Output the (x, y) coordinate of the center of the cell containing the given text.  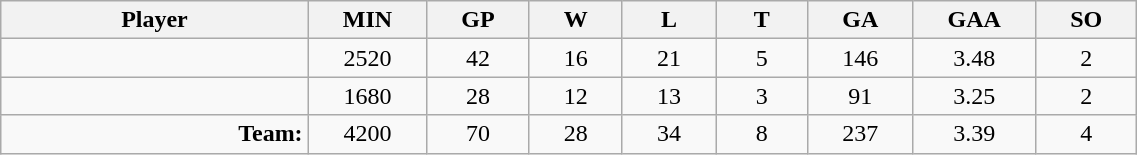
146 (860, 58)
42 (478, 58)
12 (576, 96)
34 (668, 134)
3.48 (974, 58)
Player (154, 20)
L (668, 20)
3 (762, 96)
2520 (368, 58)
5 (762, 58)
MIN (368, 20)
4 (1086, 134)
GP (478, 20)
Team: (154, 134)
3.25 (974, 96)
16 (576, 58)
GA (860, 20)
21 (668, 58)
W (576, 20)
70 (478, 134)
4200 (368, 134)
13 (668, 96)
T (762, 20)
GAA (974, 20)
3.39 (974, 134)
8 (762, 134)
237 (860, 134)
1680 (368, 96)
91 (860, 96)
SO (1086, 20)
